Scan for the cell matching the given text and deliver its [X, Y] coordinate at center. 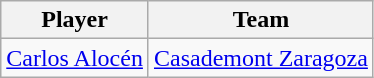
Carlos Alocén [75, 58]
Team [260, 20]
Player [75, 20]
Casademont Zaragoza [260, 58]
